Output the [X, Y] coordinate of the center of the cell containing the given text.  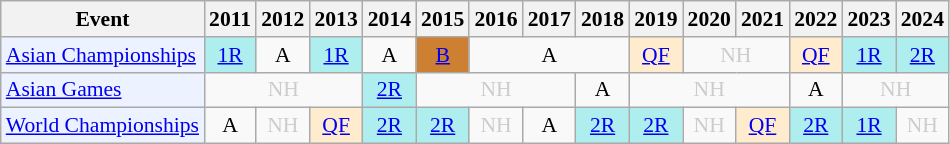
B [442, 55]
2020 [710, 19]
2018 [602, 19]
Asian Games [102, 90]
2015 [442, 19]
2017 [550, 19]
World Championships [102, 126]
2014 [390, 19]
2024 [922, 19]
Asian Championships [102, 55]
2021 [762, 19]
2012 [282, 19]
Event [102, 19]
2013 [336, 19]
2011 [230, 19]
2016 [496, 19]
2022 [816, 19]
2023 [868, 19]
2019 [656, 19]
